Detect which cell encompasses the target text, then output its (x, y) center coordinate. 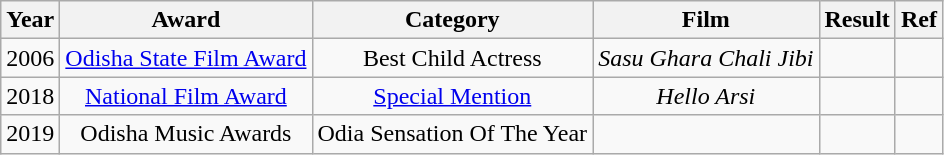
2019 (30, 134)
Special Mention (452, 96)
Year (30, 20)
Best Child Actress (452, 58)
2006 (30, 58)
2018 (30, 96)
Ref (918, 20)
Result (857, 20)
National Film Award (186, 96)
Sasu Ghara Chali Jibi (706, 58)
Odia Sensation Of The Year (452, 134)
Film (706, 20)
Odisha Music Awards (186, 134)
Hello Arsi (706, 96)
Award (186, 20)
Odisha State Film Award (186, 58)
Category (452, 20)
